Capture the cell that displays the provided text and extract its [x, y] central coordinate. 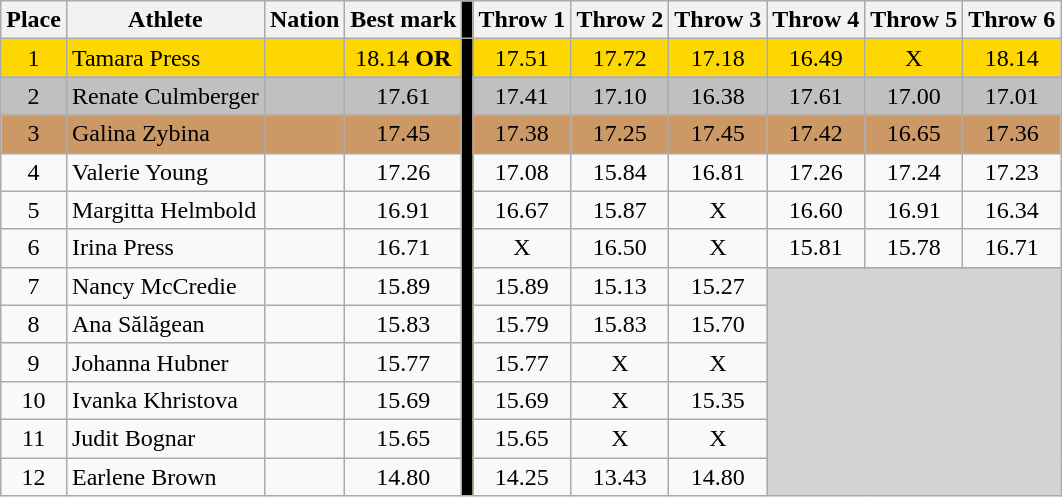
16.60 [816, 210]
17.18 [718, 58]
8 [34, 324]
Renate Culmberger [165, 96]
Ana Sălăgean [165, 324]
2 [34, 96]
17.42 [816, 134]
3 [34, 134]
17.51 [522, 58]
13.43 [620, 477]
17.10 [620, 96]
Ivanka Khristova [165, 400]
16.65 [914, 134]
Athlete [165, 20]
10 [34, 400]
Throw 2 [620, 20]
Throw 3 [718, 20]
Nancy McCredie [165, 286]
Throw 5 [914, 20]
18.14 OR [404, 58]
6 [34, 248]
Judit Bognar [165, 438]
15.78 [914, 248]
Throw 6 [1012, 20]
17.41 [522, 96]
12 [34, 477]
11 [34, 438]
16.67 [522, 210]
16.34 [1012, 210]
17.72 [620, 58]
5 [34, 210]
Earlene Brown [165, 477]
15.87 [620, 210]
Irina Press [165, 248]
15.81 [816, 248]
Johanna Hubner [165, 362]
Margitta Helmbold [165, 210]
17.08 [522, 172]
16.81 [718, 172]
Valerie Young [165, 172]
17.00 [914, 96]
16.49 [816, 58]
4 [34, 172]
Throw 4 [816, 20]
15.27 [718, 286]
Throw 1 [522, 20]
14.25 [522, 477]
17.24 [914, 172]
17.25 [620, 134]
15.70 [718, 324]
16.38 [718, 96]
1 [34, 58]
15.79 [522, 324]
Place [34, 20]
Tamara Press [165, 58]
7 [34, 286]
Nation [304, 20]
17.36 [1012, 134]
17.01 [1012, 96]
17.38 [522, 134]
16.50 [620, 248]
Galina Zybina [165, 134]
15.35 [718, 400]
15.13 [620, 286]
Best mark [404, 20]
15.84 [620, 172]
9 [34, 362]
17.23 [1012, 172]
18.14 [1012, 58]
